From the cell containing the given text, extract its center point as (X, Y) coordinate. 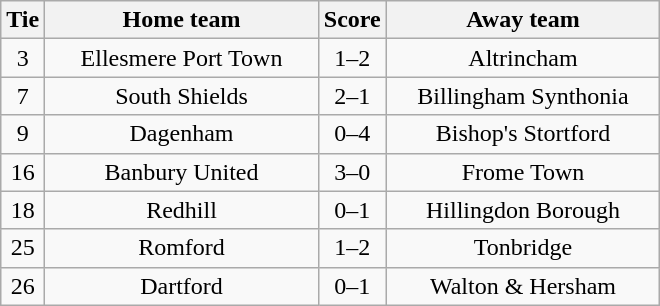
Dartford (182, 286)
18 (23, 210)
Romford (182, 248)
Hillingdon Borough (523, 210)
Banbury United (182, 172)
16 (23, 172)
9 (23, 134)
Bishop's Stortford (523, 134)
Tonbridge (523, 248)
Home team (182, 20)
Walton & Hersham (523, 286)
Dagenham (182, 134)
Tie (23, 20)
26 (23, 286)
3 (23, 58)
0–4 (352, 134)
3–0 (352, 172)
Ellesmere Port Town (182, 58)
Score (352, 20)
Frome Town (523, 172)
2–1 (352, 96)
Altrincham (523, 58)
Away team (523, 20)
South Shields (182, 96)
25 (23, 248)
Billingham Synthonia (523, 96)
7 (23, 96)
Redhill (182, 210)
